Identify which cell holds the provided text, then report its (x, y) central coordinate. 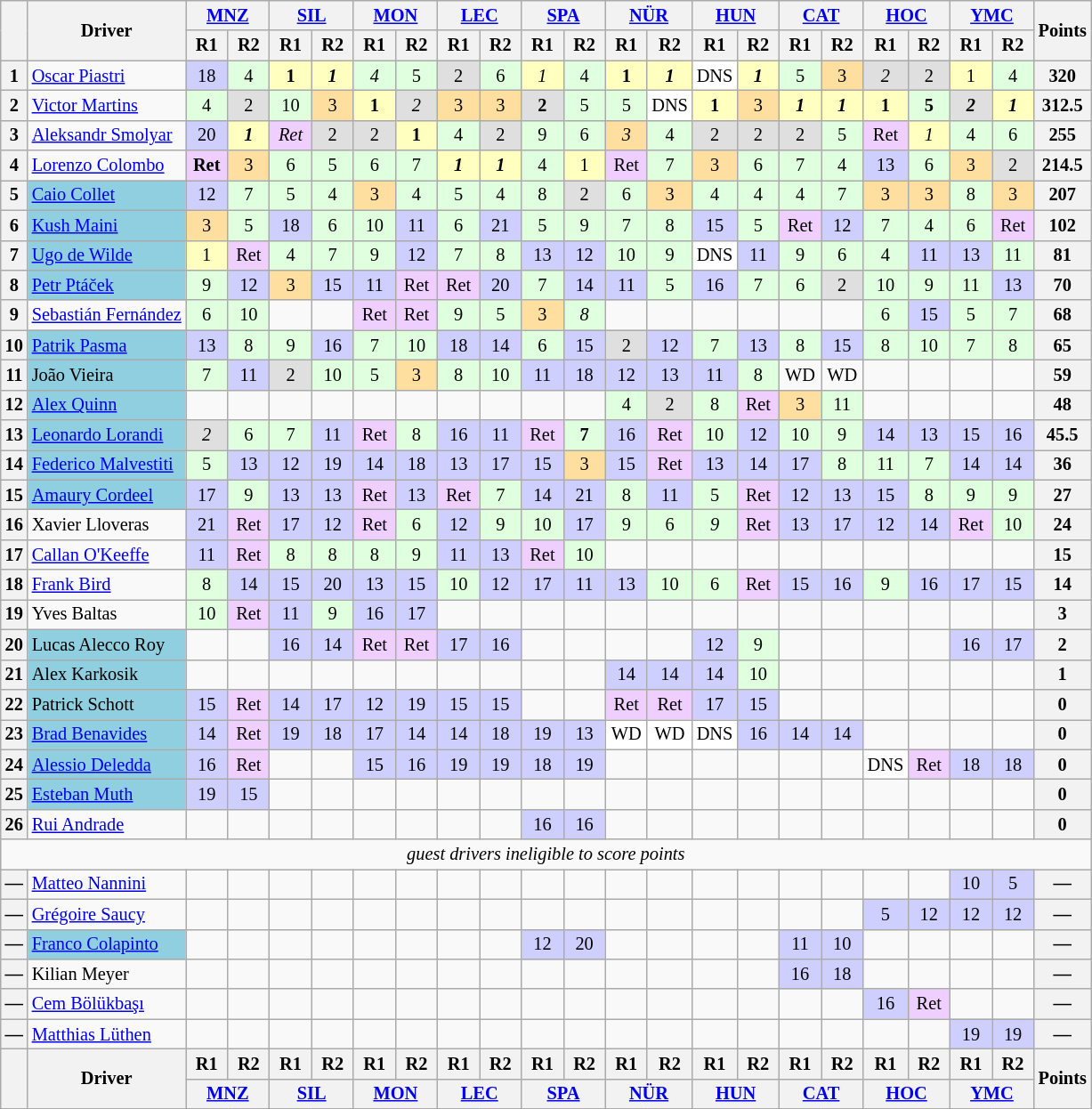
59 (1063, 375)
Yves Baltas (107, 614)
36 (1063, 465)
Xavier Lloveras (107, 524)
23 (14, 734)
Cem Bölükbaşı (107, 1004)
Aleksandr Smolyar (107, 135)
Grégoire Saucy (107, 914)
102 (1063, 225)
Oscar Piastri (107, 76)
guest drivers ineligible to score points (546, 854)
Federico Malvestiti (107, 465)
25 (14, 794)
Rui Andrade (107, 824)
Patrik Pasma (107, 345)
312.5 (1063, 105)
45.5 (1063, 435)
22 (14, 704)
João Vieira (107, 375)
65 (1063, 345)
26 (14, 824)
207 (1063, 195)
Caio Collet (107, 195)
Ugo de Wilde (107, 255)
Brad Benavides (107, 734)
Callan O'Keeffe (107, 554)
70 (1063, 285)
48 (1063, 405)
Alessio Deledda (107, 765)
Amaury Cordeel (107, 495)
Lorenzo Colombo (107, 166)
Leonardo Lorandi (107, 435)
Esteban Muth (107, 794)
Lucas Alecco Roy (107, 644)
Kush Maini (107, 225)
214.5 (1063, 166)
27 (1063, 495)
320 (1063, 76)
Sebastián Fernández (107, 315)
Petr Ptáček (107, 285)
Alex Quinn (107, 405)
Frank Bird (107, 585)
255 (1063, 135)
Matteo Nannini (107, 884)
Matthias Lüthen (107, 1034)
Victor Martins (107, 105)
68 (1063, 315)
Alex Karkosik (107, 675)
Patrick Schott (107, 704)
Kilian Meyer (107, 974)
81 (1063, 255)
Franco Colapinto (107, 944)
